Return (X, Y) of the center of cell containing provided text 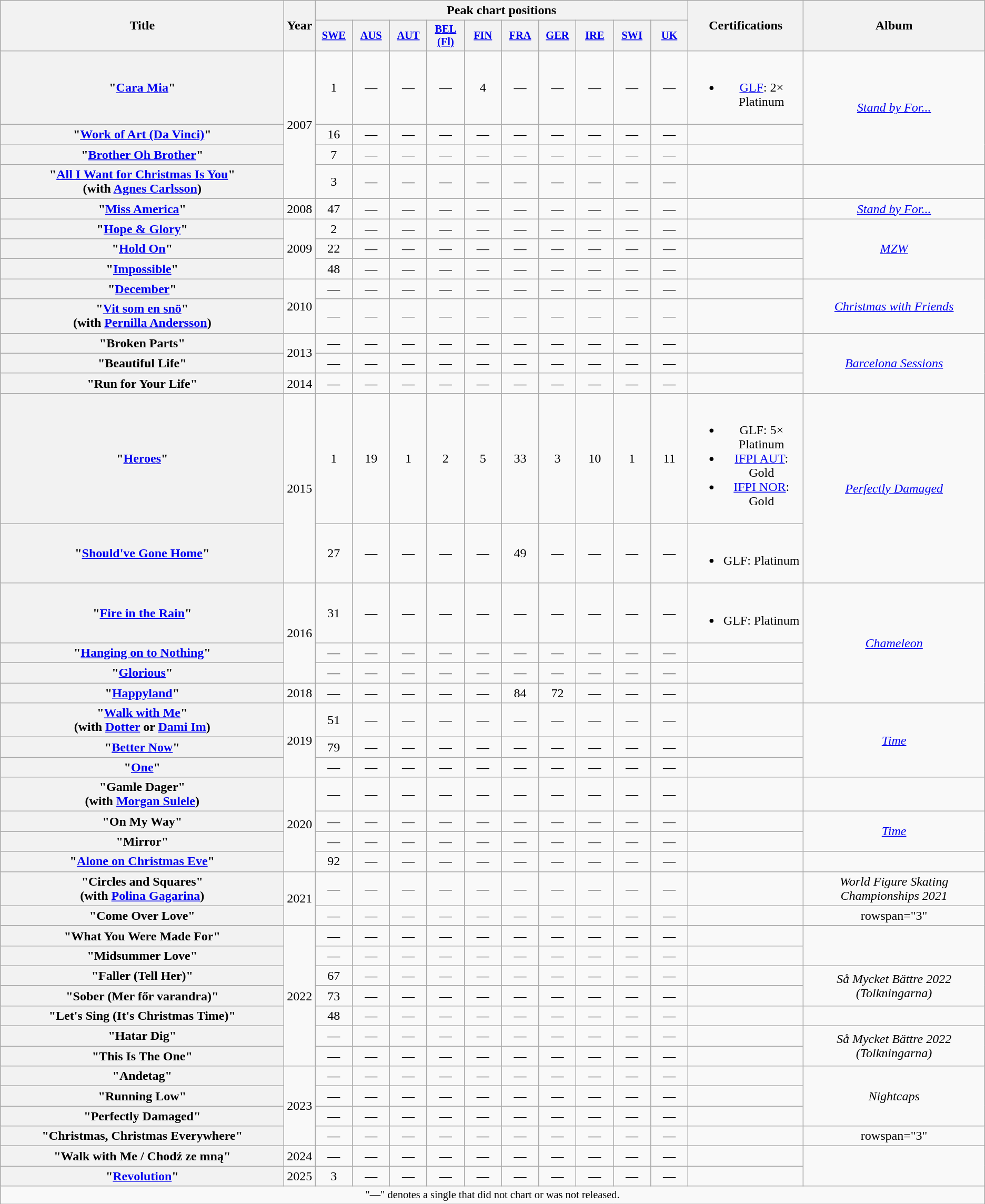
BEL (Fl) (445, 36)
72 (558, 693)
10 (595, 458)
"Better Now" (142, 747)
Year (300, 26)
92 (334, 861)
GLF: 2× Platinum (746, 87)
AUT (408, 36)
31 (334, 613)
"Andetag" (142, 1076)
"Hanging on to Nothing" (142, 653)
"Walk with Me / Chodź ze mną" (142, 1156)
Nightcaps (894, 1096)
2024 (300, 1156)
5 (483, 458)
"This Is The One" (142, 1056)
2021 (300, 899)
"Hatar Dig" (142, 1036)
2009 (300, 249)
"Gamle Dager"(with Morgan Sulele) (142, 795)
SWI (632, 36)
"Fire in the Rain" (142, 613)
49 (520, 554)
7 (334, 155)
19 (371, 458)
"Brother Oh Brother" (142, 155)
"Faller (Tell Her)" (142, 976)
33 (520, 458)
"Walk with Me"(with Dotter or Dami Im) (142, 720)
11 (669, 458)
"Miss America" (142, 209)
"Impossible" (142, 269)
67 (334, 976)
2015 (300, 488)
2010 (300, 306)
SWE (334, 36)
2020 (300, 824)
16 (334, 135)
World Figure Skating Championships 2021 (894, 888)
2013 (300, 353)
"Mirror" (142, 841)
"Running Low" (142, 1096)
Title (142, 26)
"Should've Gone Home" (142, 554)
"Perfectly Damaged" (142, 1116)
Album (894, 26)
"Broken Parts" (142, 343)
"Run for Your Life" (142, 383)
"Beautiful Life" (142, 363)
MZW (894, 249)
27 (334, 554)
79 (334, 747)
Peak chart positions (502, 11)
"Christmas, Christmas Everywhere" (142, 1136)
84 (520, 693)
FIN (483, 36)
"Glorious" (142, 673)
"One" (142, 767)
2019 (300, 740)
"Let's Sing (It's Christmas Time)" (142, 1016)
Chameleon (894, 643)
"Revolution" (142, 1176)
"Sober (Mer főr varandra)" (142, 996)
2016 (300, 633)
"Heroes" (142, 458)
51 (334, 720)
4 (483, 87)
IRE (595, 36)
Barcelona Sessions (894, 363)
"—" denotes a single that did not chart or was not released. (492, 1195)
2014 (300, 383)
"Midsummer Love" (142, 956)
"December" (142, 289)
"All I Want for Christmas Is You"(with Agnes Carlsson) (142, 182)
47 (334, 209)
"Circles and Squares"(with Polina Gagarina) (142, 888)
AUS (371, 36)
22 (334, 249)
"What You Were Made For" (142, 936)
Perfectly Damaged (894, 488)
"Cara Mia" (142, 87)
GER (558, 36)
2018 (300, 693)
73 (334, 996)
2023 (300, 1106)
"On My Way" (142, 821)
UK (669, 36)
"Come Over Love" (142, 916)
2022 (300, 996)
"Happyland" (142, 693)
"Work of Art (Da Vinci)" (142, 135)
Christmas with Friends (894, 306)
"Hold On" (142, 249)
"Vit som en snö"(with Pernilla Andersson) (142, 316)
"Alone on Christmas Eve" (142, 861)
"Hope & Glory" (142, 229)
2025 (300, 1176)
FRA (520, 36)
2008 (300, 209)
Certifications (746, 26)
2007 (300, 124)
GLF: 5× PlatinumIFPI AUT: GoldIFPI NOR: Gold (746, 458)
